Output the (X, Y) coordinate of the center of the cell containing the given text.  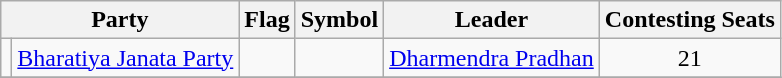
Bharatiya Janata Party (126, 58)
Contesting Seats (690, 20)
Dharmendra Pradhan (492, 58)
Leader (492, 20)
21 (690, 58)
Party (120, 20)
Flag (267, 20)
Symbol (339, 20)
